Scan for the cell matching the given text and deliver its [x, y] coordinate at center. 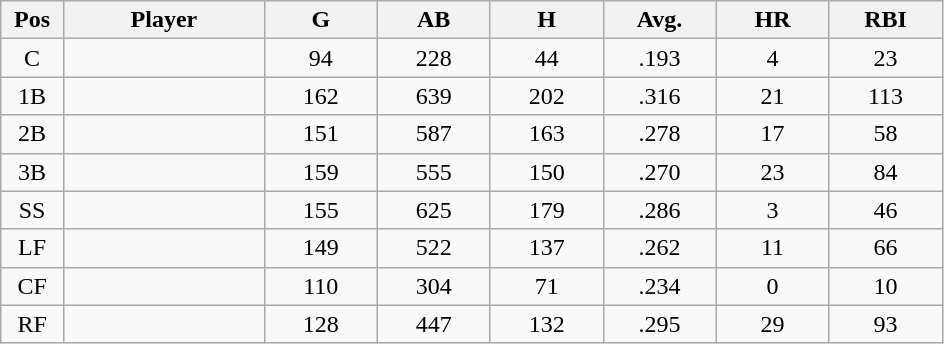
150 [546, 172]
.295 [660, 324]
71 [546, 286]
29 [772, 324]
94 [320, 58]
11 [772, 248]
RBI [886, 20]
10 [886, 286]
0 [772, 286]
46 [886, 210]
155 [320, 210]
132 [546, 324]
3 [772, 210]
Pos [32, 20]
304 [434, 286]
.278 [660, 134]
202 [546, 96]
128 [320, 324]
2B [32, 134]
162 [320, 96]
84 [886, 172]
522 [434, 248]
110 [320, 286]
.234 [660, 286]
.270 [660, 172]
CF [32, 286]
159 [320, 172]
Player [164, 20]
137 [546, 248]
HR [772, 20]
163 [546, 134]
93 [886, 324]
149 [320, 248]
113 [886, 96]
625 [434, 210]
228 [434, 58]
1B [32, 96]
66 [886, 248]
RF [32, 324]
44 [546, 58]
SS [32, 210]
C [32, 58]
17 [772, 134]
.262 [660, 248]
179 [546, 210]
G [320, 20]
555 [434, 172]
151 [320, 134]
639 [434, 96]
447 [434, 324]
.286 [660, 210]
Avg. [660, 20]
4 [772, 58]
21 [772, 96]
.316 [660, 96]
58 [886, 134]
.193 [660, 58]
AB [434, 20]
H [546, 20]
587 [434, 134]
LF [32, 248]
3B [32, 172]
